Pinpoint the cell where the given text exists, returning its (x, y) midpoint coordinate. 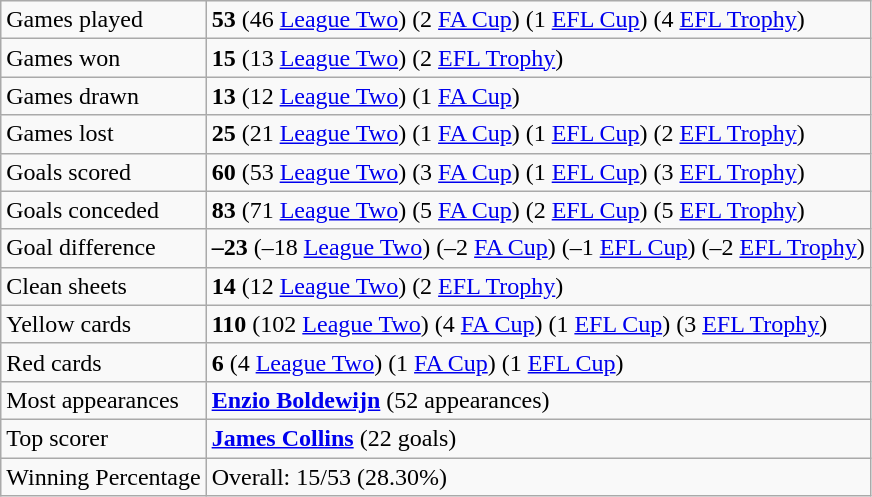
6 (4 League Two) (1 FA Cup) (1 EFL Cup) (538, 362)
Enzio Boldewijn (52 appearances) (538, 400)
Winning Percentage (104, 477)
James Collins (22 goals) (538, 438)
Games lost (104, 134)
Yellow cards (104, 324)
–23 (–18 League Two) (–2 FA Cup) (–1 EFL Cup) (–2 EFL Trophy) (538, 248)
Goals conceded (104, 210)
15 (13 League Two) (2 EFL Trophy) (538, 58)
25 (21 League Two) (1 FA Cup) (1 EFL Cup) (2 EFL Trophy) (538, 134)
Clean sheets (104, 286)
60 (53 League Two) (3 FA Cup) (1 EFL Cup) (3 EFL Trophy) (538, 172)
Most appearances (104, 400)
13 (12 League Two) (1 FA Cup) (538, 96)
53 (46 League Two) (2 FA Cup) (1 EFL Cup) (4 EFL Trophy) (538, 20)
Games drawn (104, 96)
Games won (104, 58)
83 (71 League Two) (5 FA Cup) (2 EFL Cup) (5 EFL Trophy) (538, 210)
Goals scored (104, 172)
Top scorer (104, 438)
110 (102 League Two) (4 FA Cup) (1 EFL Cup) (3 EFL Trophy) (538, 324)
Red cards (104, 362)
Overall: 15/53 (28.30%) (538, 477)
14 (12 League Two) (2 EFL Trophy) (538, 286)
Goal difference (104, 248)
Games played (104, 20)
